Capture the cell that displays the provided text and extract its [X, Y] central coordinate. 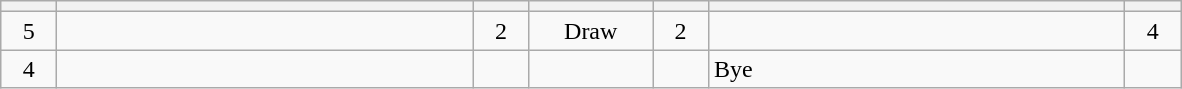
5 [29, 31]
Draw [591, 31]
Bye [917, 69]
